Scan for the cell matching the given text and deliver its (x, y) coordinate at center. 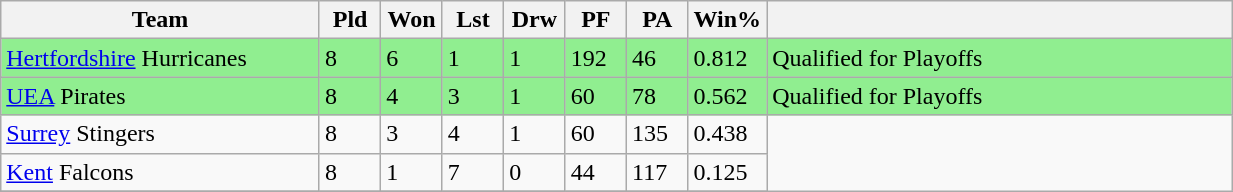
Lst (472, 20)
78 (658, 96)
6 (412, 58)
0.125 (728, 172)
PA (658, 20)
Win% (728, 20)
Hertfordshire Hurricanes (160, 58)
117 (658, 172)
0.562 (728, 96)
192 (596, 58)
44 (596, 172)
Team (160, 20)
Pld (350, 20)
UEA Pirates (160, 96)
135 (658, 134)
0.438 (728, 134)
46 (658, 58)
Won (412, 20)
0 (534, 172)
0.812 (728, 58)
7 (472, 172)
Surrey Stingers (160, 134)
Drw (534, 20)
PF (596, 20)
Kent Falcons (160, 172)
